Find where the given text appears and provide that cell's center as [X, Y] coordinate. 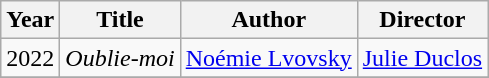
Oublie-moi [120, 58]
Julie Duclos [422, 58]
Author [268, 20]
2022 [30, 58]
Noémie Lvovsky [268, 58]
Title [120, 20]
Director [422, 20]
Year [30, 20]
